Search for the cell housing the specified text and yield its (X, Y) center coordinate. 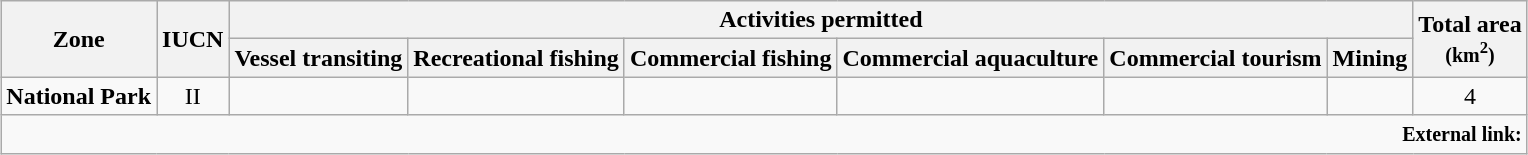
Commercial aquaculture (970, 58)
Recreational fishing (516, 58)
4 (1470, 96)
Activities permitted (821, 20)
IUCN (193, 39)
Total area(km2) (1470, 39)
Zone (79, 39)
II (193, 96)
Commercial tourism (1216, 58)
Mining (1370, 58)
Vessel transiting (318, 58)
National Park (79, 96)
External link: (764, 134)
Commercial fishing (730, 58)
